Scan for the cell matching the given text and deliver its [X, Y] coordinate at center. 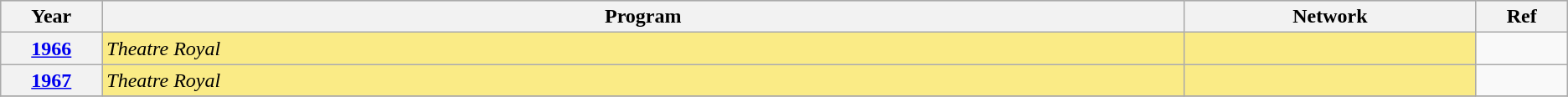
Year [52, 17]
Program [643, 17]
1966 [52, 48]
Network [1330, 17]
1967 [52, 80]
Ref [1521, 17]
